Identify which cell holds the provided text, then report its [X, Y] central coordinate. 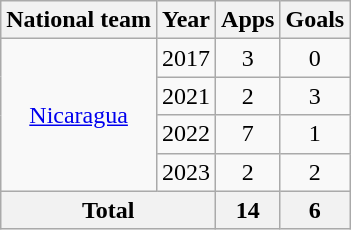
2023 [186, 172]
Nicaragua [79, 115]
1 [315, 134]
14 [248, 210]
7 [248, 134]
2021 [186, 96]
2022 [186, 134]
0 [315, 58]
Apps [248, 20]
Year [186, 20]
6 [315, 210]
Total [108, 210]
Goals [315, 20]
2017 [186, 58]
National team [79, 20]
